Find where the given text appears and provide that cell's center as [x, y] coordinate. 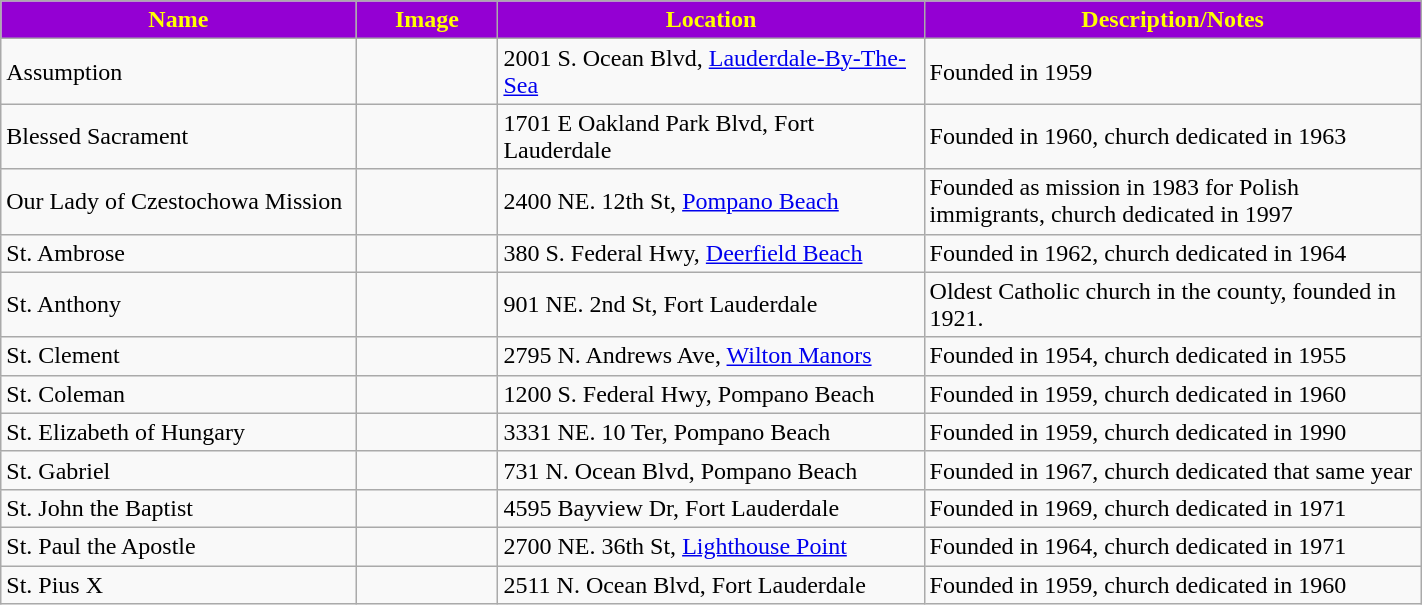
3331 NE. 10 Ter, Pompano Beach [711, 432]
731 N. Ocean Blvd, Pompano Beach [711, 470]
Assumption [178, 72]
Founded in 1959, church dedicated in 1990 [1172, 432]
Founded in 1954, church dedicated in 1955 [1172, 356]
Location [711, 20]
St. Ambrose [178, 253]
St. Coleman [178, 394]
Founded in 1964, church dedicated in 1971 [1172, 546]
Founded in 1959 [1172, 72]
2700 NE. 36th St, Lighthouse Point [711, 546]
Founded in 1967, church dedicated that same year [1172, 470]
St. John the Baptist [178, 508]
1200 S. Federal Hwy, Pompano Beach [711, 394]
Name [178, 20]
Founded in 1962, church dedicated in 1964 [1172, 253]
2001 S. Ocean Blvd, Lauderdale-By-The-Sea [711, 72]
4595 Bayview Dr, Fort Lauderdale [711, 508]
380 S. Federal Hwy, Deerfield Beach [711, 253]
St. Clement [178, 356]
Oldest Catholic church in the county, founded in 1921. [1172, 304]
Founded in 1960, church dedicated in 1963 [1172, 136]
2400 NE. 12th St, Pompano Beach [711, 202]
St. Anthony [178, 304]
Description/Notes [1172, 20]
1701 E Oakland Park Blvd, Fort Lauderdale [711, 136]
Blessed Sacrament [178, 136]
901 NE. 2nd St, Fort Lauderdale [711, 304]
St. Paul the Apostle [178, 546]
2511 N. Ocean Blvd, Fort Lauderdale [711, 585]
St. Pius X [178, 585]
Founded as mission in 1983 for Polish immigrants, church dedicated in 1997 [1172, 202]
Image [427, 20]
St. Gabriel [178, 470]
2795 N. Andrews Ave, Wilton Manors [711, 356]
Founded in 1969, church dedicated in 1971 [1172, 508]
Our Lady of Czestochowa Mission [178, 202]
St. Elizabeth of Hungary [178, 432]
